Pinpoint the cell where the given text exists, returning its (X, Y) midpoint coordinate. 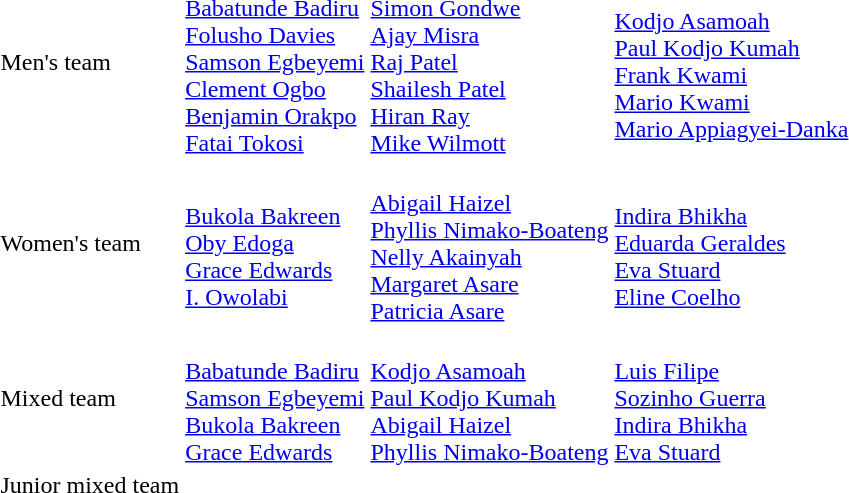
Kodjo AsamoahPaul Kodjo KumahAbigail HaizelPhyllis Nimako-Boateng (490, 398)
Babatunde BadiruSamson EgbeyemiBukola BakreenGrace Edwards (275, 398)
Bukola BakreenOby EdogaGrace EdwardsI. Owolabi (275, 244)
Abigail HaizelPhyllis Nimako-BoatengNelly AkainyahMargaret AsarePatricia Asare (490, 244)
